Return (X, Y) of the center of cell containing provided text 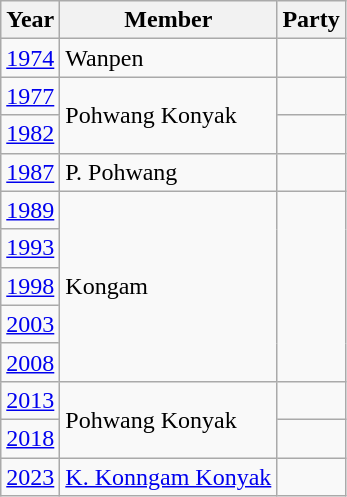
2008 (30, 362)
1987 (30, 172)
1982 (30, 134)
1977 (30, 96)
Wanpen (168, 58)
Kongam (168, 286)
1998 (30, 286)
1993 (30, 248)
2013 (30, 400)
Year (30, 20)
K. Konngam Konyak (168, 477)
Member (168, 20)
2023 (30, 477)
2018 (30, 438)
2003 (30, 324)
P. Pohwang (168, 172)
1989 (30, 210)
Party (311, 20)
1974 (30, 58)
